Identify which cell holds the provided text, then report its (x, y) central coordinate. 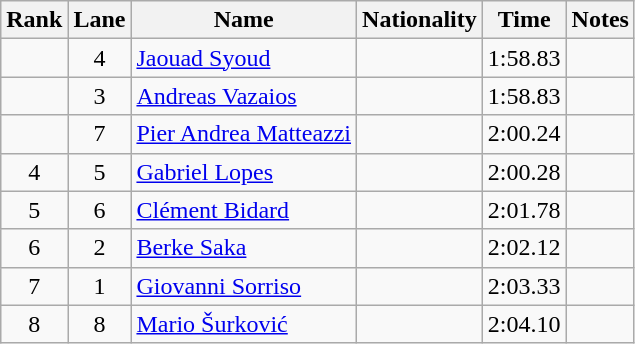
2:02.12 (524, 248)
Jaouad Syoud (244, 58)
3 (100, 96)
Time (524, 20)
Giovanni Sorriso (244, 286)
Nationality (420, 20)
Name (244, 20)
Berke Saka (244, 248)
Lane (100, 20)
Notes (600, 20)
2:03.33 (524, 286)
Mario Šurković (244, 324)
Rank (34, 20)
Clément Bidard (244, 210)
Pier Andrea Matteazzi (244, 134)
2:00.24 (524, 134)
1 (100, 286)
2:04.10 (524, 324)
2:01.78 (524, 210)
2 (100, 248)
2:00.28 (524, 172)
Gabriel Lopes (244, 172)
Andreas Vazaios (244, 96)
